Capture the cell that displays the provided text and extract its (X, Y) central coordinate. 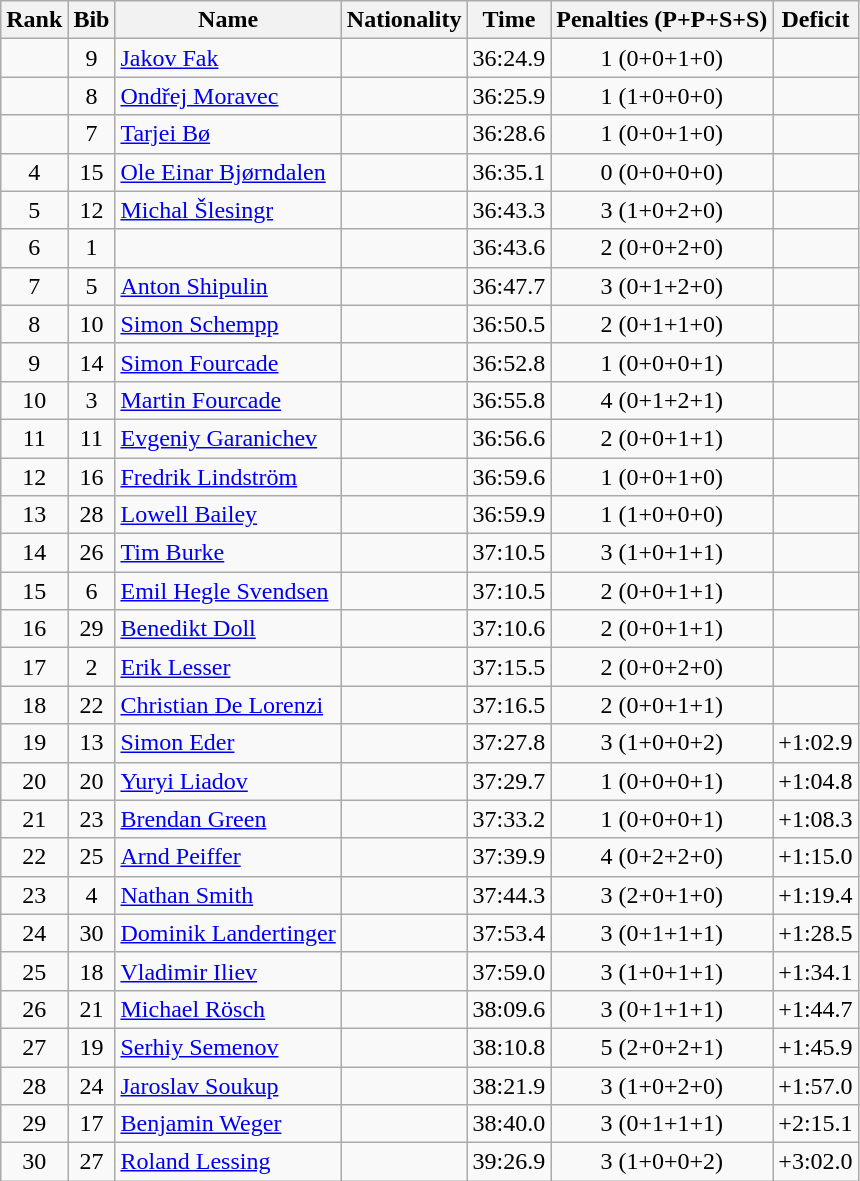
3 (92, 400)
4 (0+1+2+1) (662, 400)
+1:28.5 (816, 933)
Simon Schempp (228, 324)
Time (509, 20)
36:35.1 (509, 172)
Tim Burke (228, 553)
Anton Shipulin (228, 286)
Vladimir Iliev (228, 971)
37:15.5 (509, 667)
38:40.0 (509, 1124)
+1:08.3 (816, 819)
Deficit (816, 20)
36:43.6 (509, 248)
37:16.5 (509, 705)
36:52.8 (509, 362)
36:43.3 (509, 210)
Nathan Smith (228, 895)
Tarjei Bø (228, 134)
37:44.3 (509, 895)
Emil Hegle Svendsen (228, 591)
36:55.8 (509, 400)
2 (92, 667)
Bib (92, 20)
Simon Fourcade (228, 362)
3 (2+0+1+0) (662, 895)
36:47.7 (509, 286)
Erik Lesser (228, 667)
38:21.9 (509, 1085)
Michael Rösch (228, 1009)
+1:04.8 (816, 781)
Martin Fourcade (228, 400)
5 (2+0+2+1) (662, 1047)
Ondřej Moravec (228, 96)
Yuryi Liadov (228, 781)
36:25.9 (509, 96)
+1:02.9 (816, 743)
+1:15.0 (816, 857)
38:10.8 (509, 1047)
36:28.6 (509, 134)
Benjamin Weger (228, 1124)
Brendan Green (228, 819)
4 (0+2+2+0) (662, 857)
+1:45.9 (816, 1047)
Evgeniy Garanichev (228, 438)
Name (228, 20)
Lowell Bailey (228, 515)
36:59.6 (509, 477)
Dominik Landertinger (228, 933)
Serhiy Semenov (228, 1047)
1 (92, 248)
Arnd Peiffer (228, 857)
Jakov Fak (228, 58)
Nationality (404, 20)
Jaroslav Soukup (228, 1085)
+3:02.0 (816, 1162)
+1:19.4 (816, 895)
3 (0+1+2+0) (662, 286)
0 (0+0+0+0) (662, 172)
Rank (34, 20)
37:10.6 (509, 629)
+1:34.1 (816, 971)
37:27.8 (509, 743)
Benedikt Doll (228, 629)
37:29.7 (509, 781)
2 (0+1+1+0) (662, 324)
36:24.9 (509, 58)
37:53.4 (509, 933)
+1:57.0 (816, 1085)
+1:44.7 (816, 1009)
Christian De Lorenzi (228, 705)
Fredrik Lindström (228, 477)
37:39.9 (509, 857)
37:59.0 (509, 971)
Roland Lessing (228, 1162)
Michal Šlesingr (228, 210)
36:50.5 (509, 324)
Simon Eder (228, 743)
37:33.2 (509, 819)
38:09.6 (509, 1009)
Penalties (P+P+S+S) (662, 20)
Ole Einar Bjørndalen (228, 172)
36:59.9 (509, 515)
39:26.9 (509, 1162)
+2:15.1 (816, 1124)
36:56.6 (509, 438)
